From the cell containing the given text, extract its center point as [x, y] coordinate. 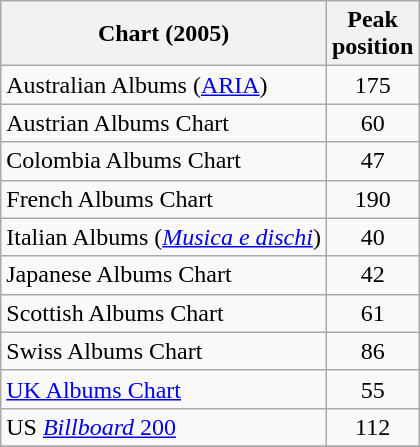
Austrian Albums Chart [164, 123]
Swiss Albums Chart [164, 351]
61 [372, 313]
175 [372, 85]
190 [372, 199]
112 [372, 427]
Scottish Albums Chart [164, 313]
86 [372, 351]
47 [372, 161]
UK Albums Chart [164, 389]
Chart (2005) [164, 34]
Peakposition [372, 34]
Colombia Albums Chart [164, 161]
60 [372, 123]
42 [372, 275]
French Albums Chart [164, 199]
Japanese Albums Chart [164, 275]
Italian Albums (Musica e dischi) [164, 237]
Australian Albums (ARIA) [164, 85]
US Billboard 200 [164, 427]
55 [372, 389]
40 [372, 237]
